Identify which cell holds the provided text, then report its [X, Y] central coordinate. 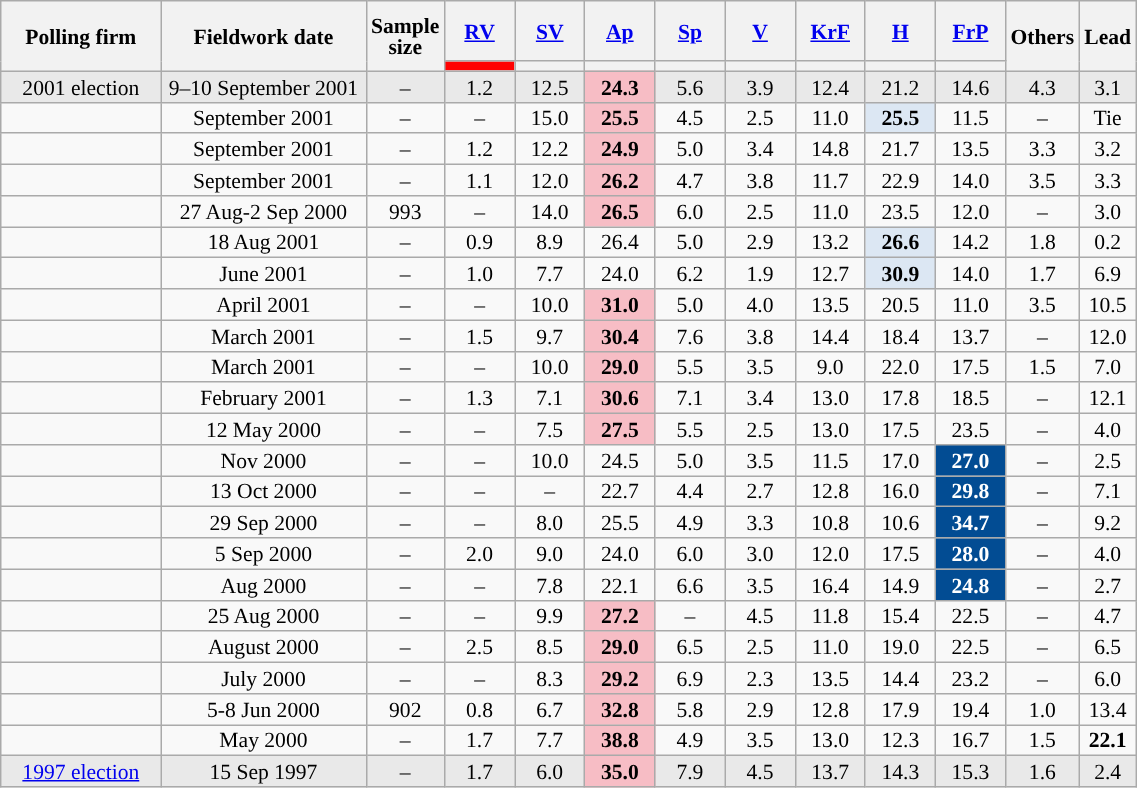
Tie [1108, 118]
16.7 [970, 740]
13.2 [830, 242]
12.3 [900, 740]
7.6 [690, 336]
5.8 [690, 710]
13.4 [1108, 710]
27.0 [970, 460]
29.2 [620, 678]
Fieldwork date [264, 36]
16.0 [900, 492]
24.9 [620, 150]
16.4 [830, 584]
27.5 [620, 430]
11.7 [830, 180]
15.0 [550, 118]
0.2 [1108, 242]
9–10 September 2001 [264, 86]
30.6 [620, 398]
5.6 [690, 86]
4.3 [1042, 86]
2.4 [1108, 772]
30.9 [900, 274]
July 2000 [264, 678]
6.2 [690, 274]
15.4 [900, 616]
Nov 2000 [264, 460]
23.2 [970, 678]
1.6 [1042, 772]
26.2 [620, 180]
February 2001 [264, 398]
2.3 [760, 678]
35.0 [620, 772]
May 2000 [264, 740]
15 Sep 1997 [264, 772]
15.3 [970, 772]
2.0 [479, 554]
10.5 [1108, 304]
8.5 [550, 648]
FrP [970, 31]
6.6 [690, 584]
22.0 [900, 366]
17.9 [900, 710]
10.8 [830, 522]
19.0 [900, 648]
April 2001 [264, 304]
7.5 [550, 430]
27 Aug-2 Sep 2000 [264, 212]
1997 election [81, 772]
1.8 [1042, 242]
3.1 [1108, 86]
9.7 [550, 336]
0.9 [479, 242]
7.9 [690, 772]
17.0 [900, 460]
31.0 [620, 304]
22.9 [900, 180]
0.8 [479, 710]
26.5 [620, 212]
8.0 [550, 522]
28.0 [970, 554]
25 Aug 2000 [264, 616]
12.2 [550, 150]
H [900, 31]
5 Sep 2000 [264, 554]
14.8 [830, 150]
Lead [1108, 36]
Ap [620, 31]
10.6 [900, 522]
14.3 [900, 772]
1.1 [479, 180]
8.9 [550, 242]
12.1 [1108, 398]
4.4 [690, 492]
12.7 [830, 274]
24.3 [620, 86]
18.5 [970, 398]
26.6 [900, 242]
20.5 [900, 304]
27.2 [620, 616]
12 May 2000 [264, 430]
KrF [830, 31]
1.9 [760, 274]
14.2 [970, 242]
7.8 [550, 584]
SV [550, 31]
30.4 [620, 336]
19.4 [970, 710]
8.3 [550, 678]
7.0 [1108, 366]
21.2 [900, 86]
2001 election [81, 86]
11.8 [830, 616]
12.4 [830, 86]
902 [405, 710]
14.9 [900, 584]
24.5 [620, 460]
9.2 [1108, 522]
38.8 [620, 740]
RV [479, 31]
Sp [690, 31]
22.7 [620, 492]
Polling firm [81, 36]
993 [405, 212]
29 Sep 2000 [264, 522]
1.3 [479, 398]
Aug 2000 [264, 584]
6.7 [550, 710]
3.9 [760, 86]
5-8 Jun 2000 [264, 710]
26.4 [620, 242]
V [760, 31]
14.6 [970, 86]
21.7 [900, 150]
3.2 [1108, 150]
17.8 [900, 398]
Others [1042, 36]
29.8 [970, 492]
12.5 [550, 86]
June 2001 [264, 274]
24.8 [970, 584]
13 Oct 2000 [264, 492]
9.9 [550, 616]
18.4 [900, 336]
August 2000 [264, 648]
34.7 [970, 522]
Samplesize [405, 36]
18 Aug 2001 [264, 242]
32.8 [620, 710]
